Output the (X, Y) coordinate of the center of the cell containing the given text.  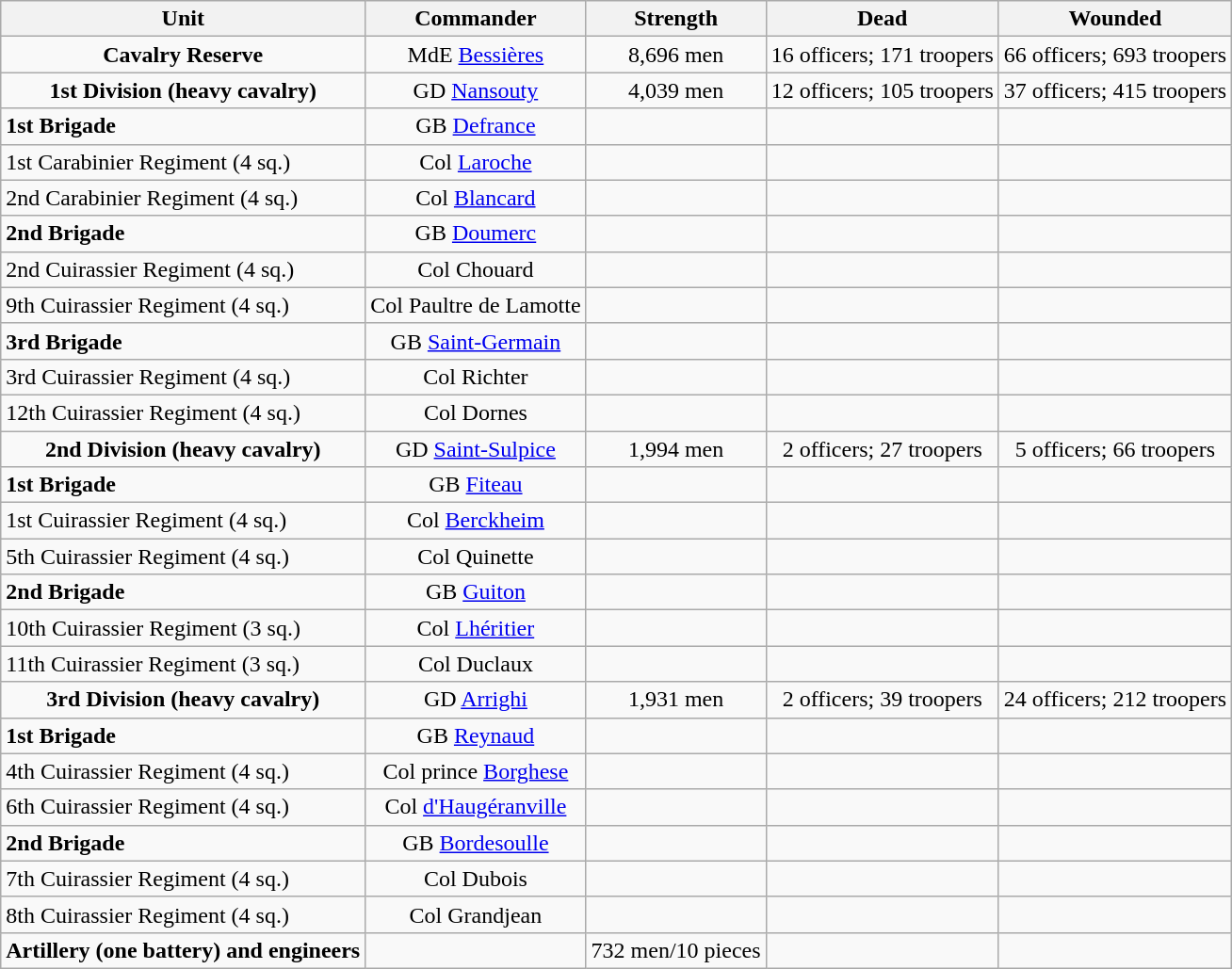
12 officers; 105 troopers (882, 90)
Col Dubois (476, 879)
7th Cuirassier Regiment (4 sq.) (183, 879)
3rd Cuirassier Regiment (4 sq.) (183, 377)
3rd Division (heavy cavalry) (183, 700)
5 officers; 66 troopers (1115, 449)
4th Cuirassier Regiment (4 sq.) (183, 771)
66 officers; 693 troopers (1115, 55)
Unit (183, 19)
Col Richter (476, 377)
Col d'Haugéranville (476, 807)
Col Laroche (476, 162)
8th Cuirassier Regiment (4 sq.) (183, 914)
1st Cuirassier Regiment (4 sq.) (183, 521)
3rd Brigade (183, 341)
Artillery (one battery) and engineers (183, 950)
2 officers; 27 troopers (882, 449)
Col prince Borghese (476, 771)
Col Chouard (476, 269)
GD Nansouty (476, 90)
2nd Cuirassier Regiment (4 sq.) (183, 269)
8,696 men (676, 55)
2 officers; 39 troopers (882, 700)
5th Cuirassier Regiment (4 sq.) (183, 557)
Col Duclaux (476, 664)
37 officers; 415 troopers (1115, 90)
Commander (476, 19)
Col Lhéritier (476, 628)
GB Defrance (476, 126)
2nd Carabinier Regiment (4 sq.) (183, 198)
16 officers; 171 troopers (882, 55)
2nd Division (heavy cavalry) (183, 449)
11th Cuirassier Regiment (3 sq.) (183, 664)
GB Fiteau (476, 485)
9th Cuirassier Regiment (4 sq.) (183, 305)
Dead (882, 19)
Col Quinette (476, 557)
1st Carabinier Regiment (4 sq.) (183, 162)
GB Doumerc (476, 234)
4,039 men (676, 90)
Wounded (1115, 19)
1st Division (heavy cavalry) (183, 90)
GD Arrighi (476, 700)
GB Reynaud (476, 735)
MdE Bessières (476, 55)
Col Blancard (476, 198)
732 men/10 pieces (676, 950)
GB Bordesoulle (476, 843)
Col Dornes (476, 412)
1,994 men (676, 449)
Strength (676, 19)
10th Cuirassier Regiment (3 sq.) (183, 628)
GB Guiton (476, 592)
6th Cuirassier Regiment (4 sq.) (183, 807)
12th Cuirassier Regiment (4 sq.) (183, 412)
GB Saint-Germain (476, 341)
GD Saint-Sulpice (476, 449)
Col Berckheim (476, 521)
1,931 men (676, 700)
Col Grandjean (476, 914)
24 officers; 212 troopers (1115, 700)
Col Paultre de Lamotte (476, 305)
Cavalry Reserve (183, 55)
